From the cell containing the given text, extract its center point as [X, Y] coordinate. 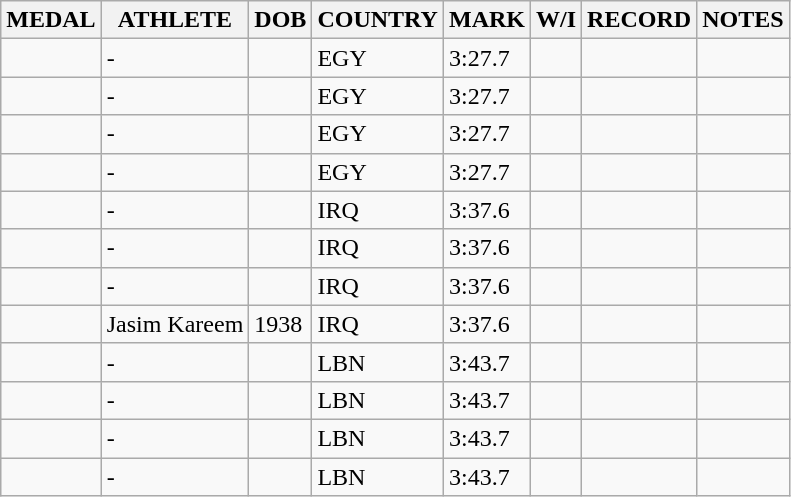
MARK [486, 20]
MEDAL [51, 20]
COUNTRY [378, 20]
RECORD [640, 20]
Jasim Kareem [175, 324]
NOTES [743, 20]
DOB [280, 20]
1938 [280, 324]
ATHLETE [175, 20]
W/I [556, 20]
